Capture the cell that displays the provided text and extract its [X, Y] central coordinate. 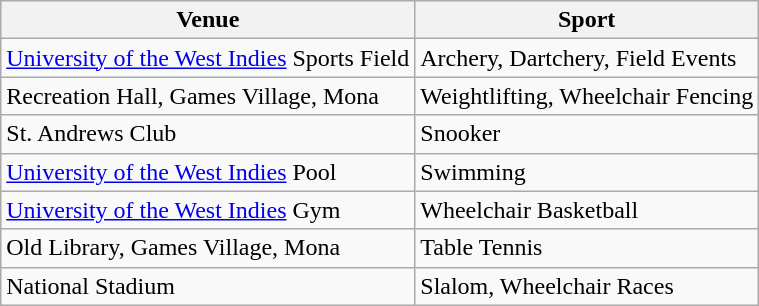
Old Library, Games Village, Mona [208, 248]
Wheelchair Basketball [587, 210]
Snooker [587, 134]
Recreation Hall, Games Village, Mona [208, 96]
University of the West Indies Sports Field [208, 58]
Weightlifting, Wheelchair Fencing [587, 96]
National Stadium [208, 286]
Slalom, Wheelchair Races [587, 286]
University of the West Indies Gym [208, 210]
University of the West Indies Pool [208, 172]
Table Tennis [587, 248]
Swimming [587, 172]
St. Andrews Club [208, 134]
Sport [587, 20]
Venue [208, 20]
Archery, Dartchery, Field Events [587, 58]
